From the cell containing the given text, extract its center point as (x, y) coordinate. 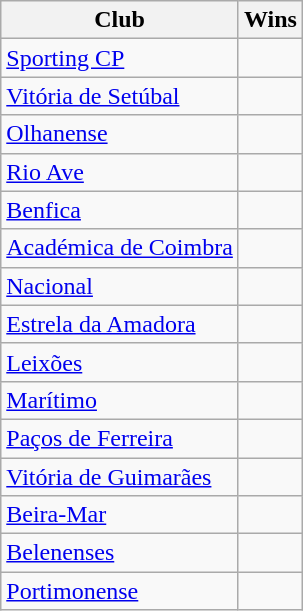
Olhanense (120, 134)
Estrela da Amadora (120, 324)
Leixões (120, 362)
Portimonense (120, 591)
Marítimo (120, 400)
Rio Ave (120, 172)
Nacional (120, 286)
Benfica (120, 210)
Vitória de Setúbal (120, 96)
Belenenses (120, 553)
Sporting CP (120, 58)
Vitória de Guimarães (120, 477)
Académica de Coimbra (120, 248)
Paços de Ferreira (120, 438)
Beira-Mar (120, 515)
Wins (270, 20)
Club (120, 20)
